Extract the [x, y] coordinate from the center of the cell holding the provided text.  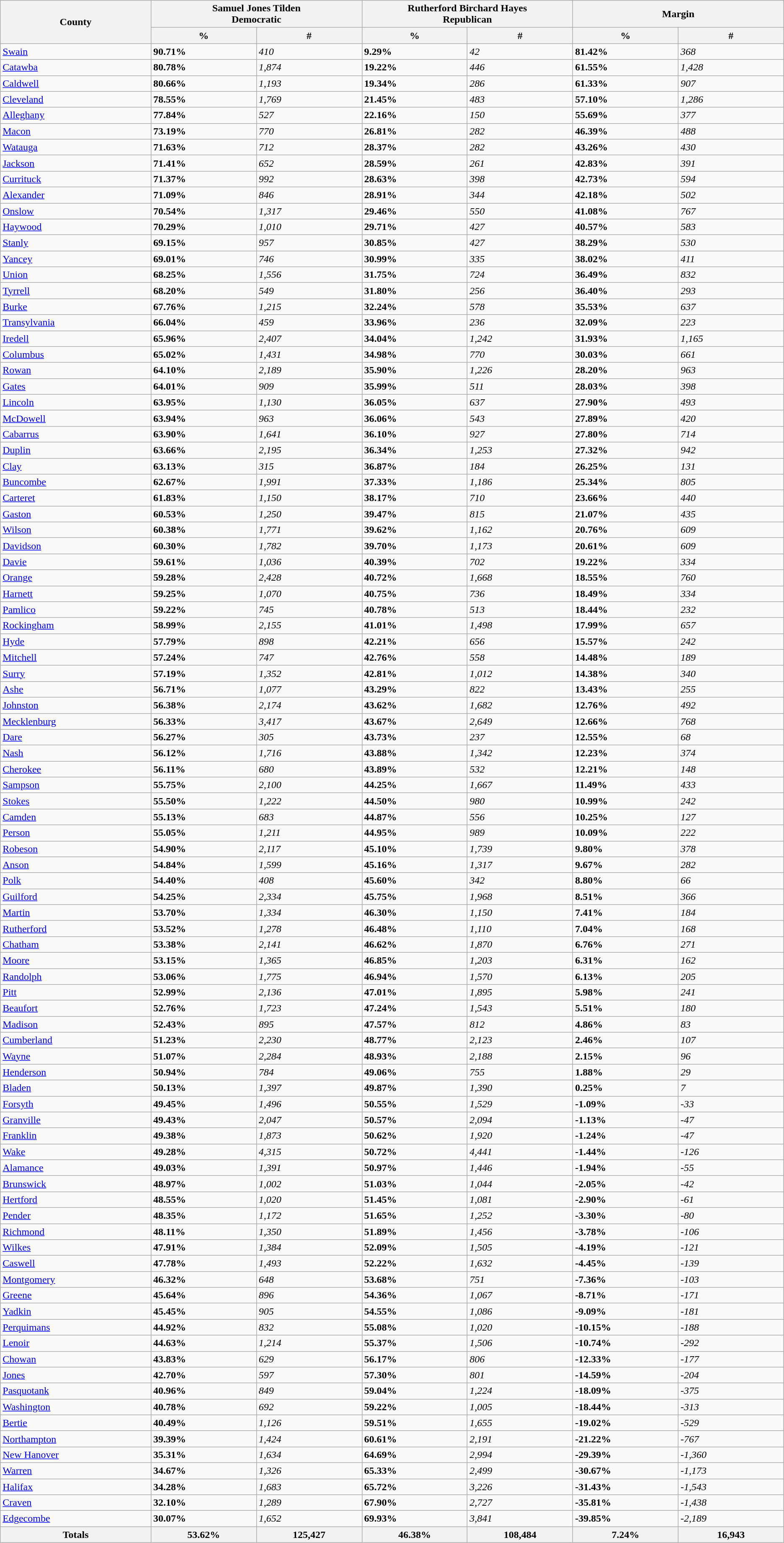
Jackson [76, 163]
48.55% [204, 1199]
35.99% [415, 386]
62.67% [204, 482]
1,224 [520, 1391]
12.66% [626, 721]
241 [731, 992]
40.72% [415, 578]
Pender [76, 1215]
597 [309, 1375]
42.76% [415, 657]
812 [520, 1024]
28.20% [626, 370]
131 [731, 466]
1,506 [520, 1343]
1,036 [309, 562]
-39.85% [626, 1519]
-19.02% [626, 1423]
-139 [731, 1264]
Warren [76, 1471]
1,067 [520, 1295]
18.44% [626, 610]
52.99% [204, 992]
63.13% [204, 466]
37.33% [415, 482]
56.12% [204, 753]
805 [731, 482]
1,543 [520, 1008]
7.41% [626, 912]
54.40% [204, 881]
53.52% [204, 928]
40.96% [204, 1391]
683 [309, 817]
4.86% [626, 1024]
68.25% [204, 275]
1,211 [309, 833]
Stokes [76, 801]
532 [520, 769]
1,920 [520, 1136]
Polk [76, 881]
Davidson [76, 546]
-204 [731, 1375]
53.68% [415, 1279]
712 [309, 147]
410 [309, 52]
344 [520, 195]
Lenoir [76, 1343]
Totals [76, 1535]
Johnston [76, 705]
9.29% [415, 52]
1,496 [309, 1104]
483 [520, 99]
1,599 [309, 865]
391 [731, 163]
702 [520, 562]
Madison [76, 1024]
-1,173 [731, 1471]
61.83% [204, 498]
2,189 [309, 370]
2,188 [520, 1056]
40.39% [415, 562]
60.61% [415, 1439]
46.38% [415, 1535]
-188 [731, 1327]
1,769 [309, 99]
Franklin [76, 1136]
12.23% [626, 753]
50.57% [415, 1120]
2,155 [309, 625]
223 [731, 323]
Cabarrus [76, 434]
46.48% [415, 928]
New Hanover [76, 1455]
927 [520, 434]
1,424 [309, 1439]
Moore [76, 960]
42.18% [626, 195]
Onslow [76, 211]
Camden [76, 817]
55.05% [204, 833]
27.89% [626, 418]
1,667 [520, 785]
Henderson [76, 1072]
-8.71% [626, 1295]
80.66% [204, 83]
1,077 [309, 689]
48.11% [204, 1231]
493 [731, 402]
-375 [731, 1391]
7.04% [626, 928]
162 [731, 960]
846 [309, 195]
42.70% [204, 1375]
107 [731, 1040]
Greene [76, 1295]
51.45% [415, 1199]
408 [309, 881]
-292 [731, 1343]
1,130 [309, 402]
648 [309, 1279]
38.02% [626, 259]
53.38% [204, 944]
48.93% [415, 1056]
31.93% [626, 339]
45.45% [204, 1311]
2,994 [520, 1455]
2,499 [520, 1471]
578 [520, 307]
Washington [76, 1407]
-3.30% [626, 1215]
502 [731, 195]
1,968 [520, 897]
767 [731, 211]
43.89% [415, 769]
47.01% [415, 992]
Buncombe [76, 482]
60.30% [204, 546]
47.57% [415, 1024]
Cumberland [76, 1040]
30.07% [204, 1519]
43.83% [204, 1359]
36.05% [415, 402]
378 [731, 849]
Stanly [76, 243]
30.85% [415, 243]
2,047 [309, 1120]
39.39% [204, 1439]
56.71% [204, 689]
50.62% [415, 1136]
1,655 [520, 1423]
57.10% [626, 99]
-103 [731, 1279]
1,334 [309, 912]
656 [520, 641]
32.09% [626, 323]
1,782 [309, 546]
1,505 [520, 1248]
40.57% [626, 227]
45.60% [415, 881]
18.55% [626, 578]
440 [731, 498]
652 [309, 163]
1,365 [309, 960]
44.95% [415, 833]
Pitt [76, 992]
-2.90% [626, 1199]
44.50% [415, 801]
47.24% [415, 1008]
Bertie [76, 1423]
492 [731, 705]
Cleveland [76, 99]
6.76% [626, 944]
1,226 [520, 370]
Beaufort [76, 1008]
28.91% [415, 195]
73.19% [204, 131]
661 [731, 354]
1,214 [309, 1343]
896 [309, 1295]
54.84% [204, 865]
42.21% [415, 641]
1,186 [520, 482]
530 [731, 243]
1,775 [309, 977]
-1.09% [626, 1104]
527 [309, 115]
-529 [731, 1423]
45.10% [415, 849]
50.94% [204, 1072]
42 [520, 52]
-4.19% [626, 1248]
-1.13% [626, 1120]
59.25% [204, 594]
66 [731, 881]
Lincoln [76, 402]
46.30% [415, 912]
49.03% [204, 1168]
594 [731, 179]
420 [731, 418]
1,126 [309, 1423]
2,174 [309, 705]
Brunswick [76, 1184]
36.40% [626, 291]
61.55% [626, 67]
56.38% [204, 705]
69.93% [415, 1519]
21.45% [415, 99]
11.49% [626, 785]
22.16% [415, 115]
44.92% [204, 1327]
35.53% [626, 307]
550 [520, 211]
315 [309, 466]
905 [309, 1311]
63.66% [204, 450]
64.10% [204, 370]
64.69% [415, 1455]
Duplin [76, 450]
57.30% [415, 1375]
41.08% [626, 211]
Caldwell [76, 83]
8.80% [626, 881]
459 [309, 323]
Macon [76, 131]
49.45% [204, 1104]
55.75% [204, 785]
54.90% [204, 849]
Alexander [76, 195]
54.25% [204, 897]
1,498 [520, 625]
1,682 [520, 705]
1,352 [309, 673]
31.75% [415, 275]
Sampson [76, 785]
34.98% [415, 354]
755 [520, 1072]
Craven [76, 1503]
17.99% [626, 625]
148 [731, 769]
-1.44% [626, 1152]
57.79% [204, 641]
56.33% [204, 721]
39.70% [415, 546]
801 [520, 1375]
78.55% [204, 99]
21.07% [626, 514]
-35.81% [626, 1503]
Pasquotank [76, 1391]
32.24% [415, 307]
556 [520, 817]
Swain [76, 52]
1,652 [309, 1519]
55.13% [204, 817]
-12.33% [626, 1359]
736 [520, 594]
1,431 [309, 354]
1,215 [309, 307]
55.69% [626, 115]
680 [309, 769]
33.96% [415, 323]
784 [309, 1072]
70.29% [204, 227]
8.51% [626, 897]
1,278 [309, 928]
27.90% [626, 402]
34.28% [204, 1487]
745 [309, 610]
1,342 [520, 753]
70.54% [204, 211]
10.09% [626, 833]
54.36% [415, 1295]
Burke [76, 307]
1,870 [520, 944]
20.61% [626, 546]
768 [731, 721]
12.21% [626, 769]
53.06% [204, 977]
127 [731, 817]
629 [309, 1359]
-4.45% [626, 1264]
77.84% [204, 115]
65.96% [204, 339]
64.01% [204, 386]
Clay [76, 466]
1,086 [520, 1311]
45.75% [415, 897]
41.01% [415, 625]
46.94% [415, 977]
Halifax [76, 1487]
71.37% [204, 179]
9.80% [626, 849]
1,222 [309, 801]
1,446 [520, 1168]
26.81% [415, 131]
342 [520, 881]
45.64% [204, 1295]
56.27% [204, 737]
14.38% [626, 673]
513 [520, 610]
71.41% [204, 163]
34.67% [204, 1471]
1,641 [309, 434]
Margin [678, 14]
992 [309, 179]
Hertford [76, 1199]
Orange [76, 578]
747 [309, 657]
County [76, 22]
36.87% [415, 466]
1,044 [520, 1184]
751 [520, 1279]
1,005 [520, 1407]
293 [731, 291]
49.43% [204, 1120]
657 [731, 625]
286 [520, 83]
Caswell [76, 1264]
McDowell [76, 418]
1,683 [309, 1487]
Harnett [76, 594]
34.04% [415, 339]
61.33% [626, 83]
51.23% [204, 1040]
335 [520, 259]
Hyde [76, 641]
56.17% [415, 1359]
255 [731, 689]
1,012 [520, 673]
1,193 [309, 83]
80.78% [204, 67]
Robeson [76, 849]
125,427 [309, 1535]
189 [731, 657]
Granville [76, 1120]
35.90% [415, 370]
Anson [76, 865]
1,390 [520, 1088]
377 [731, 115]
30.03% [626, 354]
Rockingham [76, 625]
29.71% [415, 227]
150 [520, 115]
989 [520, 833]
2,117 [309, 849]
28.59% [415, 163]
Ashe [76, 689]
Chatham [76, 944]
271 [731, 944]
1,739 [520, 849]
40.75% [415, 594]
2,191 [520, 1439]
43.62% [415, 705]
50.55% [415, 1104]
2,136 [309, 992]
68.20% [204, 291]
49.87% [415, 1088]
237 [520, 737]
1,253 [520, 450]
907 [731, 83]
30.99% [415, 259]
69.01% [204, 259]
Dare [76, 737]
Edgecombe [76, 1519]
55.08% [415, 1327]
53.15% [204, 960]
32.10% [204, 1503]
1,250 [309, 514]
43.88% [415, 753]
55.50% [204, 801]
1,771 [309, 530]
558 [520, 657]
2,123 [520, 1040]
67.76% [204, 307]
849 [309, 1391]
Perquimans [76, 1327]
-14.59% [626, 1375]
-7.36% [626, 1279]
6.13% [626, 977]
52.22% [415, 1264]
44.63% [204, 1343]
1,173 [520, 546]
1,895 [520, 992]
Bladen [76, 1088]
57.19% [204, 673]
12.76% [626, 705]
Wayne [76, 1056]
942 [731, 450]
2,195 [309, 450]
-55 [731, 1168]
18.49% [626, 594]
12.55% [626, 737]
760 [731, 578]
1,634 [309, 1455]
-171 [731, 1295]
46.85% [415, 960]
1,110 [520, 928]
205 [731, 977]
Guilford [76, 897]
83 [731, 1024]
20.76% [626, 530]
232 [731, 610]
19.34% [415, 83]
58.99% [204, 625]
43.26% [626, 147]
180 [731, 1008]
1,384 [309, 1248]
46.39% [626, 131]
90.71% [204, 52]
1,668 [520, 578]
96 [731, 1056]
Person [76, 833]
71.63% [204, 147]
51.03% [415, 1184]
2,428 [309, 578]
71.09% [204, 195]
48.77% [415, 1040]
411 [731, 259]
2,649 [520, 721]
957 [309, 243]
7 [731, 1088]
430 [731, 147]
2,230 [309, 1040]
59.61% [204, 562]
692 [309, 1407]
52.76% [204, 1008]
Jones [76, 1375]
52.09% [415, 1248]
Gaston [76, 514]
42.81% [415, 673]
1,162 [520, 530]
168 [731, 928]
44.87% [415, 817]
Samuel Jones TildenDemocratic [256, 14]
Carteret [76, 498]
42.73% [626, 179]
806 [520, 1359]
-31.43% [626, 1487]
4,315 [309, 1152]
256 [520, 291]
56.11% [204, 769]
1,172 [309, 1215]
50.72% [415, 1152]
-33 [731, 1104]
1,326 [309, 1471]
2,100 [309, 785]
Gates [76, 386]
Yancey [76, 259]
Haywood [76, 227]
2,727 [520, 1503]
Alamance [76, 1168]
16,943 [731, 1535]
1,002 [309, 1184]
-10.74% [626, 1343]
13.43% [626, 689]
25.34% [626, 482]
1,391 [309, 1168]
746 [309, 259]
2,094 [520, 1120]
2,407 [309, 339]
-30.67% [626, 1471]
Rutherford [76, 928]
Davie [76, 562]
Pamlico [76, 610]
Alleghany [76, 115]
Transylvania [76, 323]
1,289 [309, 1503]
65.72% [415, 1487]
1,874 [309, 67]
898 [309, 641]
38.17% [415, 498]
51.65% [415, 1215]
63.95% [204, 402]
10.99% [626, 801]
909 [309, 386]
31.80% [415, 291]
51.07% [204, 1056]
340 [731, 673]
65.33% [415, 1471]
29.46% [415, 211]
49.06% [415, 1072]
261 [520, 163]
Iredell [76, 339]
51.89% [415, 1231]
54.55% [415, 1311]
1,723 [309, 1008]
2.15% [626, 1056]
43.67% [415, 721]
1,991 [309, 482]
Chowan [76, 1359]
-1,360 [731, 1455]
1,070 [309, 594]
488 [731, 131]
6.31% [626, 960]
Rowan [76, 370]
2,141 [309, 944]
50.13% [204, 1088]
-10.15% [626, 1327]
980 [520, 801]
1,350 [309, 1231]
52.43% [204, 1024]
63.94% [204, 418]
2.46% [626, 1040]
59.51% [415, 1423]
-9.09% [626, 1311]
714 [731, 434]
59.28% [204, 578]
-42 [731, 1184]
Watauga [76, 147]
36.10% [415, 434]
Surry [76, 673]
67.90% [415, 1503]
1,556 [309, 275]
38.29% [626, 243]
Currituck [76, 179]
Richmond [76, 1231]
822 [520, 689]
1,716 [309, 753]
28.37% [415, 147]
108,484 [520, 1535]
549 [309, 291]
49.28% [204, 1152]
53.70% [204, 912]
-2,189 [731, 1519]
-1,438 [731, 1503]
1,529 [520, 1104]
-61 [731, 1199]
1,252 [520, 1215]
46.32% [204, 1279]
65.02% [204, 354]
583 [731, 227]
Mecklenburg [76, 721]
47.91% [204, 1248]
45.16% [415, 865]
Yadkin [76, 1311]
Union [76, 275]
Catawba [76, 67]
435 [731, 514]
10.25% [626, 817]
222 [731, 833]
Nash [76, 753]
Mitchell [76, 657]
-80 [731, 1215]
-1.24% [626, 1136]
-106 [731, 1231]
710 [520, 498]
-29.39% [626, 1455]
366 [731, 897]
48.35% [204, 1215]
Wake [76, 1152]
36.06% [415, 418]
43.73% [415, 737]
-177 [731, 1359]
63.90% [204, 434]
-126 [731, 1152]
374 [731, 753]
2,334 [309, 897]
1,428 [731, 67]
895 [309, 1024]
36.34% [415, 450]
1,286 [731, 99]
2,284 [309, 1056]
59.04% [415, 1391]
28.03% [626, 386]
-1,543 [731, 1487]
81.42% [626, 52]
3,226 [520, 1487]
3,417 [309, 721]
23.66% [626, 498]
4,441 [520, 1152]
47.78% [204, 1264]
Forsyth [76, 1104]
543 [520, 418]
44.25% [415, 785]
26.25% [626, 466]
15.57% [626, 641]
1,242 [520, 339]
-3.78% [626, 1231]
Rutherford Birchard HayesRepublican [467, 14]
Montgomery [76, 1279]
5.51% [626, 1008]
69.15% [204, 243]
66.04% [204, 323]
7.24% [626, 1535]
36.49% [626, 275]
27.80% [626, 434]
1,081 [520, 1199]
1,570 [520, 977]
5.98% [626, 992]
1,165 [731, 339]
-18.09% [626, 1391]
305 [309, 737]
Wilkes [76, 1248]
Martin [76, 912]
50.97% [415, 1168]
46.62% [415, 944]
1,632 [520, 1264]
1,456 [520, 1231]
Randolph [76, 977]
-121 [731, 1248]
-18.44% [626, 1407]
Cherokee [76, 769]
1,493 [309, 1264]
29 [731, 1072]
60.38% [204, 530]
1,203 [520, 960]
446 [520, 67]
1,397 [309, 1088]
27.32% [626, 450]
0.25% [626, 1088]
-2.05% [626, 1184]
-21.22% [626, 1439]
35.31% [204, 1455]
-1.94% [626, 1168]
43.29% [415, 689]
3,841 [520, 1519]
1.88% [626, 1072]
68 [731, 737]
724 [520, 275]
39.62% [415, 530]
511 [520, 386]
28.63% [415, 179]
Northampton [76, 1439]
42.83% [626, 163]
9.67% [626, 865]
-181 [731, 1311]
1,010 [309, 227]
Tyrrell [76, 291]
368 [731, 52]
815 [520, 514]
14.48% [626, 657]
40.49% [204, 1423]
60.53% [204, 514]
39.47% [415, 514]
236 [520, 323]
57.24% [204, 657]
53.62% [204, 1535]
-313 [731, 1407]
Wilson [76, 530]
433 [731, 785]
49.38% [204, 1136]
Columbus [76, 354]
-767 [731, 1439]
55.37% [415, 1343]
1,873 [309, 1136]
48.97% [204, 1184]
